Search for the cell housing the specified text and yield its [X, Y] center coordinate. 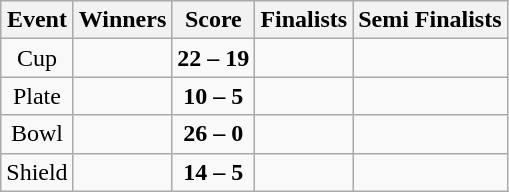
Cup [37, 58]
14 – 5 [214, 172]
Finalists [304, 20]
Event [37, 20]
10 – 5 [214, 96]
22 – 19 [214, 58]
Winners [122, 20]
26 – 0 [214, 134]
Plate [37, 96]
Score [214, 20]
Semi Finalists [430, 20]
Shield [37, 172]
Bowl [37, 134]
